Identify which cell holds the provided text, then report its [X, Y] central coordinate. 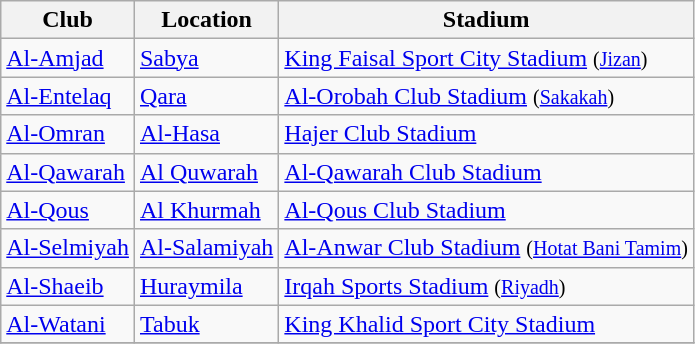
Stadium [486, 20]
Club [68, 20]
Al-Qawarah Club Stadium [486, 172]
Huraymila [206, 286]
Tabuk [206, 324]
Al-Orobah Club Stadium (Sakakah) [486, 96]
Al-Anwar Club Stadium (Hotat Bani Tamim) [486, 248]
Al-Watani [68, 324]
Qara [206, 96]
Al-Hasa [206, 134]
Al Quwarah [206, 172]
Al-Shaeib [68, 286]
Al-Salamiyah [206, 248]
Al-Qous [68, 210]
Al-Selmiyah [68, 248]
Al-Amjad [68, 58]
Location [206, 20]
Hajer Club Stadium [486, 134]
Al Khurmah [206, 210]
Al-Entelaq [68, 96]
Al-Omran [68, 134]
King Khalid Sport City Stadium [486, 324]
King Faisal Sport City Stadium (Jizan) [486, 58]
Al-Qous Club Stadium [486, 210]
Al-Qawarah [68, 172]
Irqah Sports Stadium (Riyadh) [486, 286]
Sabya [206, 58]
